Return [x, y] of the center of cell containing provided text 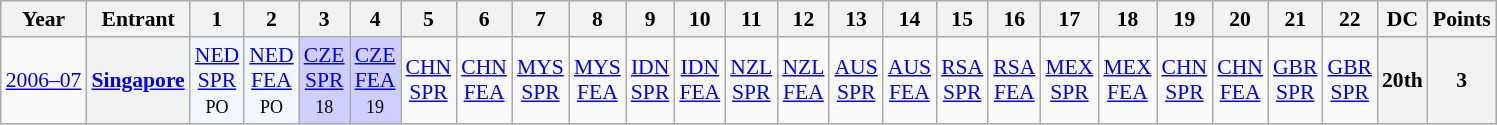
IDNSPR [650, 80]
MEXFEA [1127, 80]
RSAFEA [1014, 80]
NEDFEAPO [271, 80]
22 [1350, 19]
2006–07 [44, 80]
20 [1240, 19]
15 [962, 19]
14 [910, 19]
8 [598, 19]
MEXSPR [1069, 80]
2 [271, 19]
DC [1402, 19]
12 [803, 19]
MYSSPR [540, 80]
21 [1296, 19]
MYSFEA [598, 80]
Year [44, 19]
Points [1462, 19]
10 [700, 19]
16 [1014, 19]
5 [429, 19]
CZESPR18 [324, 80]
AUSFEA [910, 80]
6 [484, 19]
18 [1127, 19]
CZEFEA19 [376, 80]
9 [650, 19]
Singapore [138, 80]
20th [1402, 80]
17 [1069, 19]
11 [751, 19]
AUSSPR [856, 80]
NZLSPR [751, 80]
19 [1185, 19]
4 [376, 19]
1 [217, 19]
IDNFEA [700, 80]
13 [856, 19]
Entrant [138, 19]
NZLFEA [803, 80]
NEDSPRPO [217, 80]
RSASPR [962, 80]
7 [540, 19]
